Extract the [x, y] coordinate from the center of the cell holding the provided text.  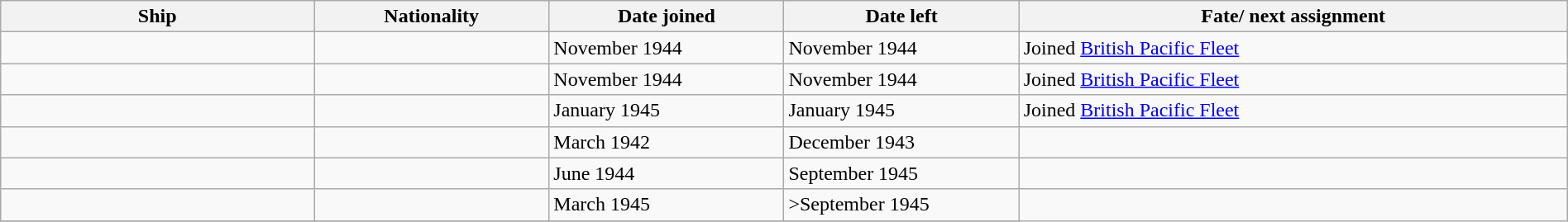
March 1945 [667, 205]
Date left [901, 17]
Ship [157, 17]
Fate/ next assignment [1293, 17]
June 1944 [667, 173]
September 1945 [901, 173]
December 1943 [901, 142]
>September 1945 [901, 205]
March 1942 [667, 142]
Nationality [432, 17]
Date joined [667, 17]
